Capture the cell that displays the provided text and extract its (x, y) central coordinate. 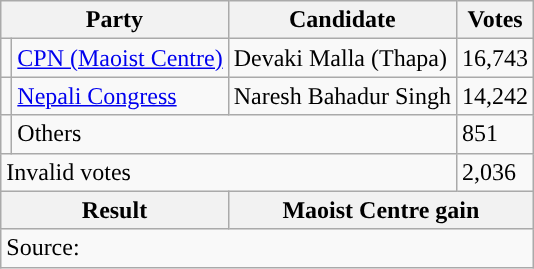
14,242 (496, 96)
Source: (268, 248)
Votes (496, 20)
Result (114, 210)
Naresh Bahadur Singh (342, 96)
Invalid votes (229, 172)
Nepali Congress (120, 96)
Devaki Malla (Thapa) (342, 58)
Candidate (342, 20)
2,036 (496, 172)
CPN (Maoist Centre) (120, 58)
Party (114, 20)
Others (234, 134)
16,743 (496, 58)
851 (496, 134)
Maoist Centre gain (380, 210)
